Locate the cell with the specified text and output its (X, Y) center coordinate. 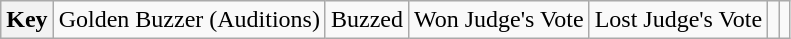
Buzzed (366, 20)
Lost Judge's Vote (678, 20)
Key (27, 20)
Won Judge's Vote (500, 20)
Golden Buzzer (Auditions) (189, 20)
